Provide the (x, y) coordinate of the cell's center where the given text is located.  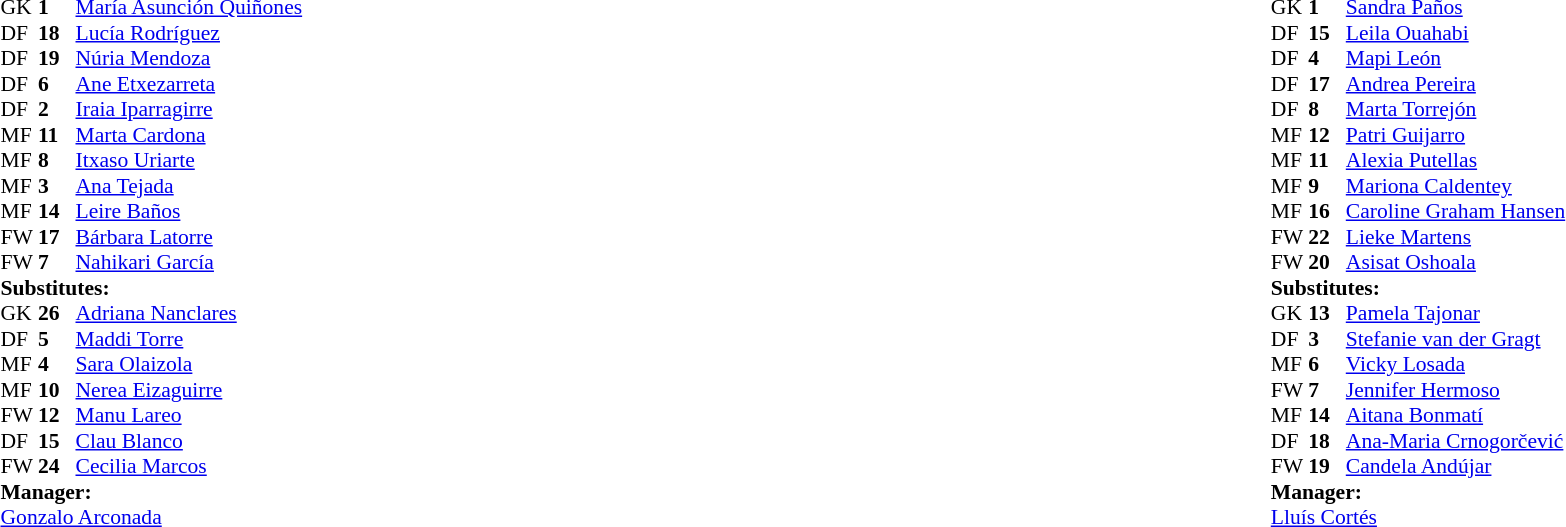
Bárbara Latorre (190, 237)
9 (1327, 186)
Marta Cardona (190, 135)
Lucía Rodríguez (190, 33)
Nerea Eizaguirre (190, 390)
Pamela Tajonar (1456, 313)
Ane Etxezarreta (190, 84)
Adriana Nanclares (190, 313)
2 (57, 109)
Núria Mendoza (190, 59)
13 (1327, 313)
Manu Lareo (190, 415)
Vicky Losada (1456, 365)
Asisat Oshoala (1456, 263)
Leila Ouahabi (1456, 33)
Alexia Putellas (1456, 161)
Stefanie van der Gragt (1456, 339)
Mariona Caldentey (1456, 186)
5 (57, 339)
Ana Tejada (190, 186)
24 (57, 467)
Lieke Martens (1456, 237)
Nahikari García (190, 263)
Clau Blanco (190, 441)
16 (1327, 211)
Candela Andújar (1456, 467)
26 (57, 313)
Leire Baños (190, 211)
Maddi Torre (190, 339)
Cecilia Marcos (190, 467)
Patri Guijarro (1456, 135)
Aitana Bonmatí (1456, 415)
Jennifer Hermoso (1456, 390)
Iraia Iparragirre (190, 109)
Sara Olaizola (190, 365)
20 (1327, 263)
Marta Torrejón (1456, 109)
Caroline Graham Hansen (1456, 211)
Andrea Pereira (1456, 84)
Itxaso Uriarte (190, 161)
Ana-Maria Crnogorčević (1456, 441)
10 (57, 390)
Mapi León (1456, 59)
22 (1327, 237)
